Return (X, Y) of the center of cell containing provided text 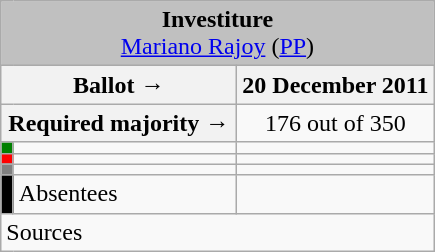
InvestitureMariano Rajoy (PP) (218, 34)
Sources (218, 232)
Absentees (125, 194)
Required majority → (119, 123)
176 out of 350 (336, 123)
20 December 2011 (336, 85)
Ballot → (119, 85)
